Find where the given text appears and provide that cell's center as (x, y) coordinate. 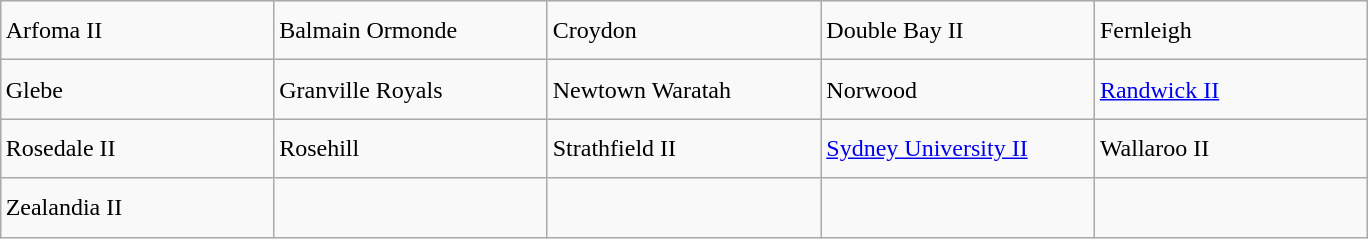
Wallaroo II (1231, 148)
Croydon (684, 30)
Glebe (137, 90)
Newtown Waratah (684, 90)
Balmain Ormonde (411, 30)
Rosedale II (137, 148)
Zealandia II (137, 208)
Fernleigh (1231, 30)
Rosehill (411, 148)
Granville Royals (411, 90)
Double Bay II (958, 30)
Norwood (958, 90)
Randwick II (1231, 90)
Arfoma II (137, 30)
Sydney University II (958, 148)
Strathfield II (684, 148)
